Identify which cell holds the provided text, then report its (X, Y) central coordinate. 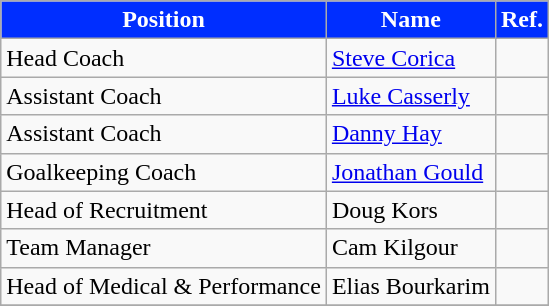
Doug Kors (410, 210)
Ref. (522, 20)
Jonathan Gould (410, 172)
Goalkeeping Coach (164, 172)
Luke Casserly (410, 96)
Position (164, 20)
Elias Bourkarim (410, 286)
Head of Medical & Performance (164, 286)
Head Coach (164, 58)
Head of Recruitment (164, 210)
Team Manager (164, 248)
Cam Kilgour (410, 248)
Name (410, 20)
Steve Corica (410, 58)
Danny Hay (410, 134)
